Identify which cell holds the provided text, then report its (x, y) central coordinate. 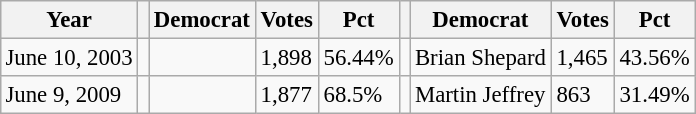
1,877 (286, 95)
Martin Jeffrey (481, 95)
43.56% (654, 57)
56.44% (358, 57)
Brian Shepard (481, 57)
June 9, 2009 (69, 95)
1,898 (286, 57)
68.5% (358, 95)
Year (69, 20)
1,465 (582, 57)
31.49% (654, 95)
June 10, 2003 (69, 57)
863 (582, 95)
